Identify which cell holds the provided text, then report its [x, y] central coordinate. 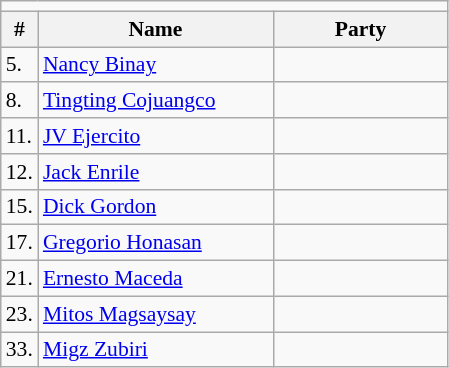
21. [20, 279]
JV Ejercito [156, 136]
33. [20, 350]
# [20, 29]
23. [20, 314]
5. [20, 65]
8. [20, 101]
Party [360, 29]
17. [20, 243]
Dick Gordon [156, 207]
Ernesto Maceda [156, 279]
Gregorio Honasan [156, 243]
15. [20, 207]
12. [20, 172]
Name [156, 29]
Mitos Magsaysay [156, 314]
Nancy Binay [156, 65]
Jack Enrile [156, 172]
Tingting Cojuangco [156, 101]
Migz Zubiri [156, 350]
11. [20, 136]
